Provide the [x, y] coordinate of the cell's center where the given text is located.  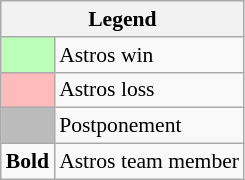
Astros loss [149, 90]
Astros team member [149, 162]
Astros win [149, 55]
Legend [122, 19]
Bold [28, 162]
Postponement [149, 126]
